Provide the (X, Y) coordinate of the cell's center where the given text is located.  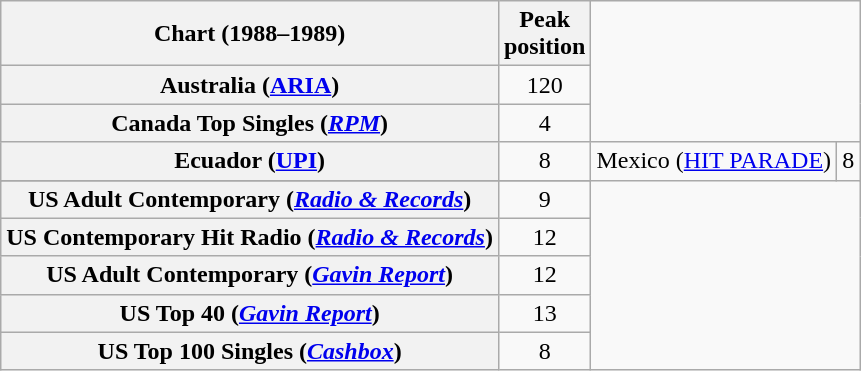
US Contemporary Hit Radio (Radio & Records) (250, 237)
US Top 100 Singles (Cashbox) (250, 351)
Canada Top Singles (RPM) (250, 123)
120 (544, 85)
US Top 40 (Gavin Report) (250, 313)
4 (544, 123)
13 (544, 313)
Australia (ARIA) (250, 85)
Chart (1988–1989) (250, 34)
9 (544, 199)
US Adult Contemporary (Gavin Report) (250, 275)
US Adult Contemporary (Radio & Records) (250, 199)
Mexico (HIT PARADE) (714, 161)
Ecuador (UPI) (250, 161)
Peakposition (544, 34)
